Detect which cell encompasses the target text, then output its [X, Y] center coordinate. 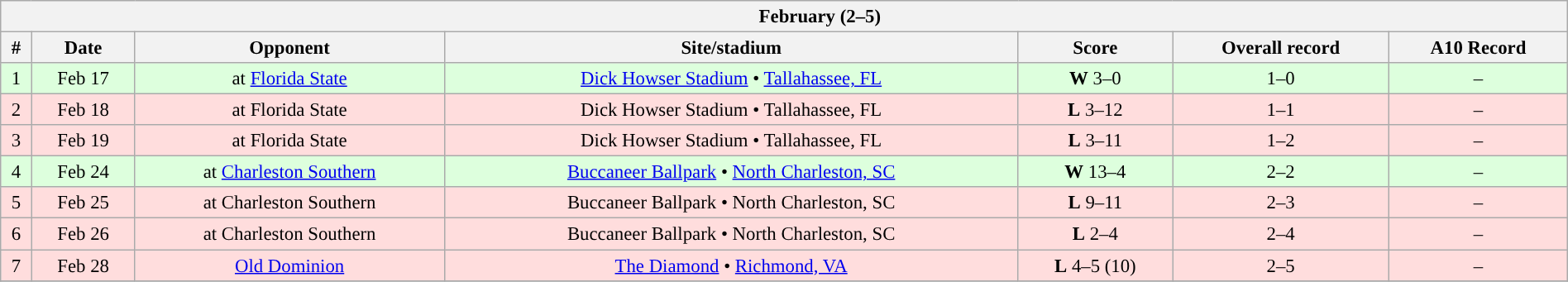
4 [17, 172]
7 [17, 265]
6 [17, 234]
Feb 19 [83, 141]
W 3–0 [1095, 79]
3 [17, 141]
A10 Record [1479, 47]
1–1 [1281, 110]
2–2 [1281, 172]
L 3–12 [1095, 110]
February (2–5) [784, 17]
Old Dominion [289, 265]
2–3 [1281, 203]
Feb 17 [83, 79]
L 2–4 [1095, 234]
2 [17, 110]
Feb 28 [83, 265]
Date [83, 47]
2–4 [1281, 234]
Site/stadium [731, 47]
1 [17, 79]
# [17, 47]
5 [17, 203]
1–2 [1281, 141]
Feb 26 [83, 234]
Score [1095, 47]
1–0 [1281, 79]
L 4–5 (10) [1095, 265]
L 9–11 [1095, 203]
Opponent [289, 47]
W 13–4 [1095, 172]
2–5 [1281, 265]
Feb 18 [83, 110]
L 3–11 [1095, 141]
Overall record [1281, 47]
The Diamond • Richmond, VA [731, 265]
Feb 24 [83, 172]
Feb 25 [83, 203]
